Provide the [X, Y] coordinate of the cell's center where the given text is located.  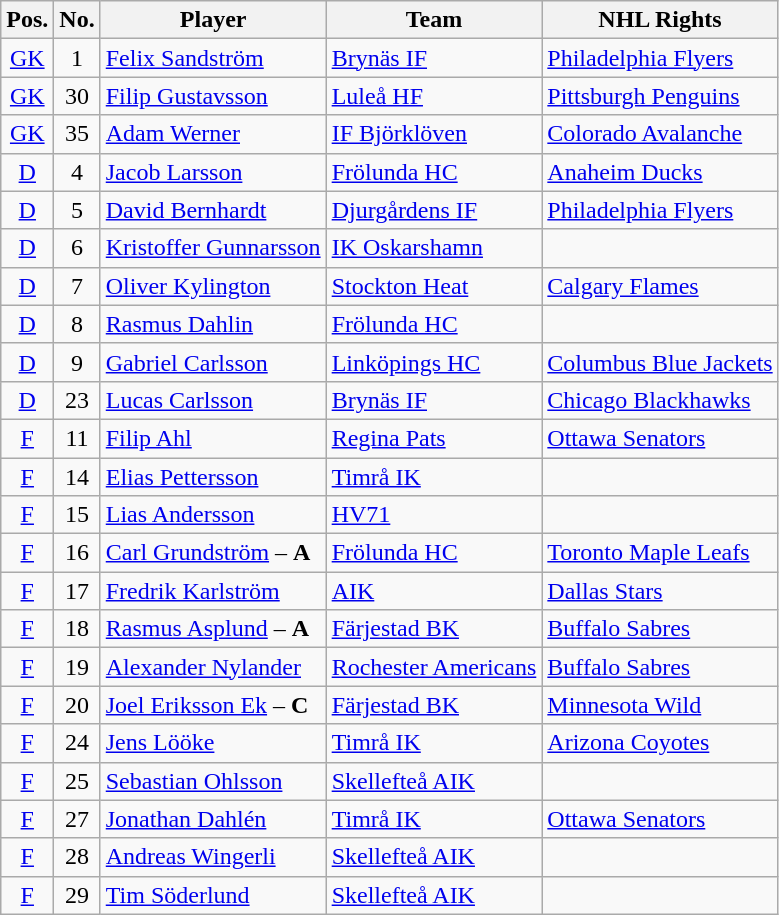
Djurgårdens IF [434, 210]
6 [77, 248]
Team [434, 20]
Rasmus Asplund – A [213, 629]
4 [77, 172]
Luleå HF [434, 96]
20 [77, 705]
Jens Lööke [213, 743]
Oliver Kylington [213, 286]
25 [77, 781]
29 [77, 895]
17 [77, 591]
Lucas Carlsson [213, 400]
Arizona Coyotes [660, 743]
Columbus Blue Jackets [660, 362]
Jonathan Dahlén [213, 819]
Colorado Avalanche [660, 134]
Chicago Blackhawks [660, 400]
Toronto Maple Leafs [660, 553]
Linköpings HC [434, 362]
30 [77, 96]
No. [77, 20]
Joel Eriksson Ek – C [213, 705]
Alexander Nylander [213, 667]
Pittsburgh Penguins [660, 96]
Rasmus Dahlin [213, 324]
Jacob Larsson [213, 172]
Player [213, 20]
28 [77, 857]
11 [77, 438]
Elias Pettersson [213, 477]
23 [77, 400]
Gabriel Carlsson [213, 362]
AIK [434, 591]
27 [77, 819]
Dallas Stars [660, 591]
1 [77, 58]
Filip Ahl [213, 438]
IK Oskarshamn [434, 248]
15 [77, 515]
Stockton Heat [434, 286]
Andreas Wingerli [213, 857]
7 [77, 286]
19 [77, 667]
Minnesota Wild [660, 705]
Regina Pats [434, 438]
Tim Söderlund [213, 895]
Rochester Americans [434, 667]
5 [77, 210]
Calgary Flames [660, 286]
9 [77, 362]
Filip Gustavsson [213, 96]
16 [77, 553]
Pos. [28, 20]
Kristoffer Gunnarsson [213, 248]
Adam Werner [213, 134]
Fredrik Karlström [213, 591]
8 [77, 324]
14 [77, 477]
Carl Grundström – A [213, 553]
35 [77, 134]
IF Björklöven [434, 134]
NHL Rights [660, 20]
Lias Andersson [213, 515]
24 [77, 743]
David Bernhardt [213, 210]
18 [77, 629]
Sebastian Ohlsson [213, 781]
Anaheim Ducks [660, 172]
Felix Sandström [213, 58]
HV71 [434, 515]
